Provide the (x, y) coordinate of the cell's center where the given text is located.  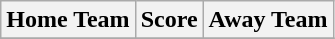
Away Team (268, 20)
Home Team (68, 20)
Score (169, 20)
